Find where the given text appears and provide that cell's center as [X, Y] coordinate. 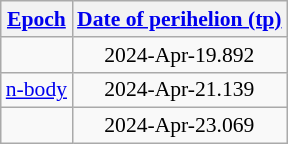
2024-Apr-23.069 [180, 126]
Date of perihelion (tp) [180, 19]
Epoch [36, 19]
2024-Apr-21.139 [180, 90]
n-body [36, 90]
2024-Apr-19.892 [180, 55]
